Scan for the cell matching the given text and deliver its (x, y) coordinate at center. 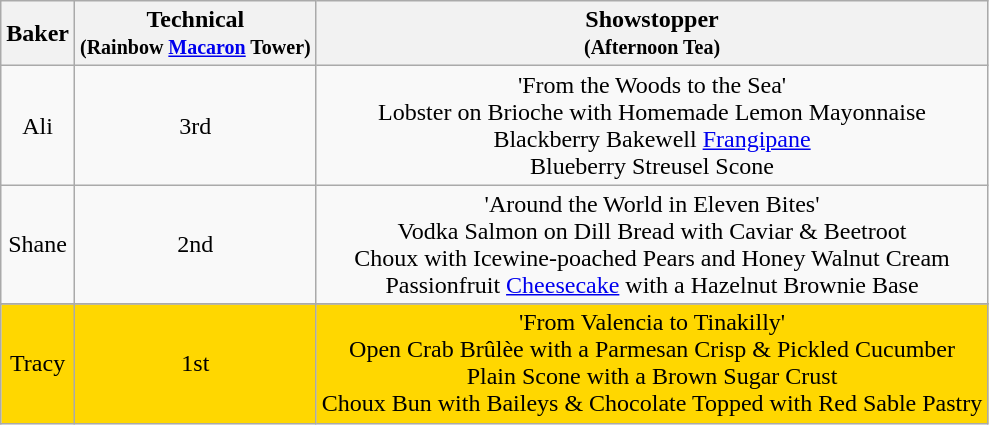
Technical(Rainbow Macaron Tower) (195, 34)
Showstopper(Afternoon Tea) (652, 34)
3rd (195, 126)
Shane (38, 244)
Baker (38, 34)
Ali (38, 126)
'From the Woods to the Sea'Lobster on Brioche with Homemade Lemon MayonnaiseBlackberry Bakewell Frangipane Blueberry Streusel Scone (652, 126)
Tracy (38, 364)
2nd (195, 244)
1st (195, 364)
